Return [x, y] of the center of cell containing provided text 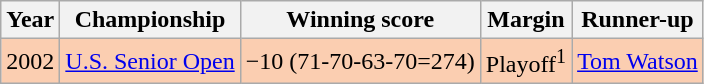
U.S. Senior Open [150, 62]
−10 (71-70-63-70=274) [360, 62]
Year [30, 20]
2002 [30, 62]
Winning score [360, 20]
Playoff1 [526, 62]
Margin [526, 20]
Runner-up [638, 20]
Championship [150, 20]
Tom Watson [638, 62]
